Return [x, y] of the center of cell containing provided text 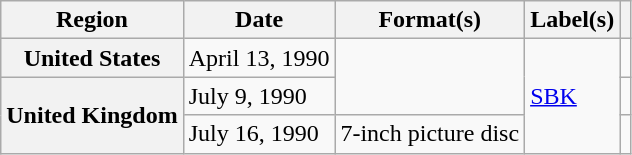
Date [259, 20]
Label(s) [572, 20]
July 16, 1990 [259, 134]
April 13, 1990 [259, 58]
Region [92, 20]
7-inch picture disc [430, 134]
July 9, 1990 [259, 96]
United States [92, 58]
United Kingdom [92, 115]
SBK [572, 96]
Format(s) [430, 20]
